Find where the given text appears and provide that cell's center as [X, Y] coordinate. 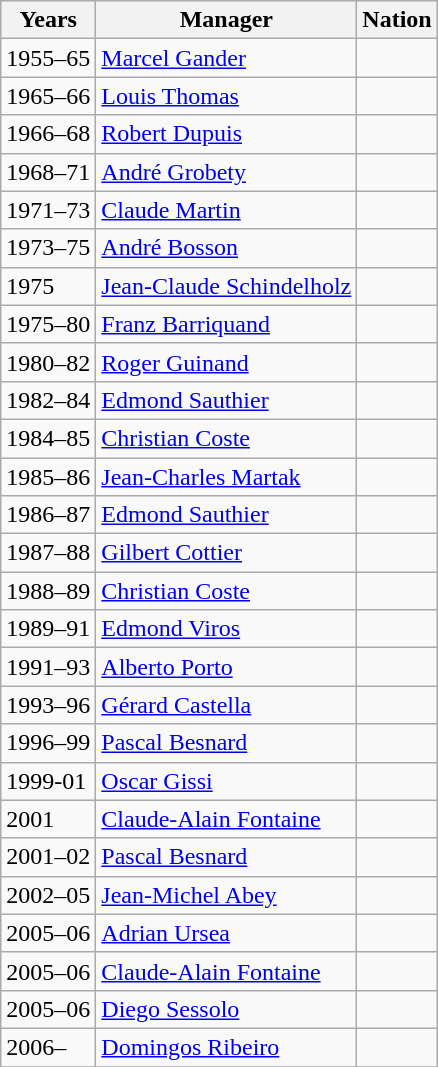
1984–85 [48, 438]
Marcel Gander [226, 58]
André Bosson [226, 248]
Jean-Charles Martak [226, 477]
1991–93 [48, 667]
Robert Dupuis [226, 134]
1955–65 [48, 58]
1966–68 [48, 134]
1975 [48, 286]
Oscar Gissi [226, 781]
1975–80 [48, 324]
André Grobety [226, 172]
Jean-Michel Abey [226, 895]
1996–99 [48, 743]
1985–86 [48, 477]
1999-01 [48, 781]
1987–88 [48, 553]
1989–91 [48, 629]
Years [48, 20]
Louis Thomas [226, 96]
Adrian Ursea [226, 933]
Diego Sessolo [226, 1009]
2002–05 [48, 895]
2001 [48, 819]
1971–73 [48, 210]
1968–71 [48, 172]
Gilbert Cottier [226, 553]
Domingos Ribeiro [226, 1047]
2001–02 [48, 857]
1982–84 [48, 400]
1973–75 [48, 248]
Gérard Castella [226, 705]
Manager [226, 20]
Nation [397, 20]
1993–96 [48, 705]
2006– [48, 1047]
Alberto Porto [226, 667]
1980–82 [48, 362]
1988–89 [48, 591]
Jean-Claude Schindelholz [226, 286]
Edmond Viros [226, 629]
Franz Barriquand [226, 324]
Claude Martin [226, 210]
1965–66 [48, 96]
Roger Guinand [226, 362]
1986–87 [48, 515]
